For the text-containing cell, return its midpoint in (X, Y) coordinate format. 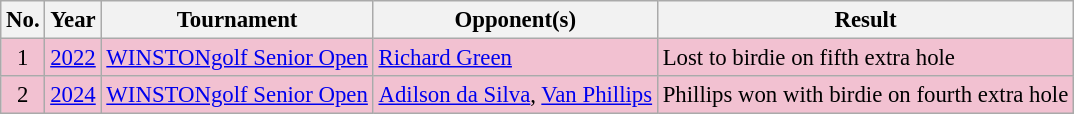
No. (23, 20)
2 (23, 95)
2024 (73, 95)
Adilson da Silva, Van Phillips (515, 95)
Richard Green (515, 58)
1 (23, 58)
Phillips won with birdie on fourth extra hole (865, 95)
Year (73, 20)
Tournament (237, 20)
Opponent(s) (515, 20)
Result (865, 20)
2022 (73, 58)
Lost to birdie on fifth extra hole (865, 58)
